Find where the given text appears and provide that cell's center as (X, Y) coordinate. 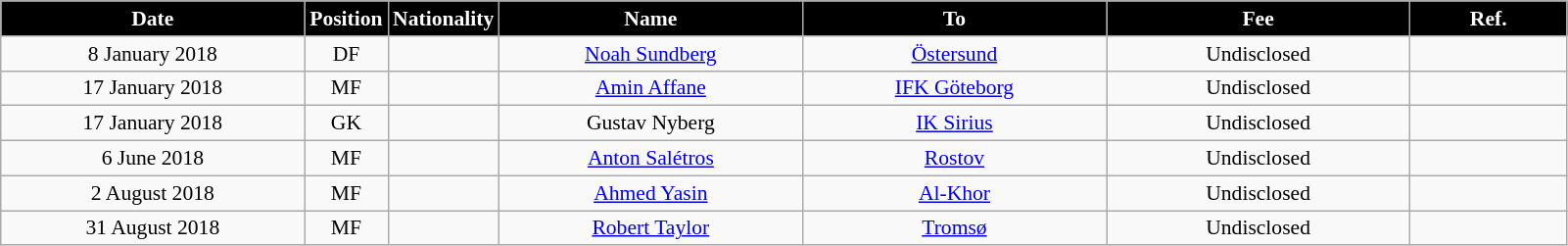
Ref. (1489, 19)
Rostov (954, 159)
Position (347, 19)
Name (650, 19)
31 August 2018 (153, 228)
DF (347, 54)
Gustav Nyberg (650, 123)
Noah Sundberg (650, 54)
IK Sirius (954, 123)
Amin Affane (650, 88)
Tromsø (954, 228)
Fee (1259, 19)
Al-Khor (954, 193)
Date (153, 19)
To (954, 19)
2 August 2018 (153, 193)
Östersund (954, 54)
Ahmed Yasin (650, 193)
Nationality (443, 19)
GK (347, 123)
6 June 2018 (153, 159)
IFK Göteborg (954, 88)
8 January 2018 (153, 54)
Anton Salétros (650, 159)
Robert Taylor (650, 228)
